Capture the cell that displays the provided text and extract its [X, Y] central coordinate. 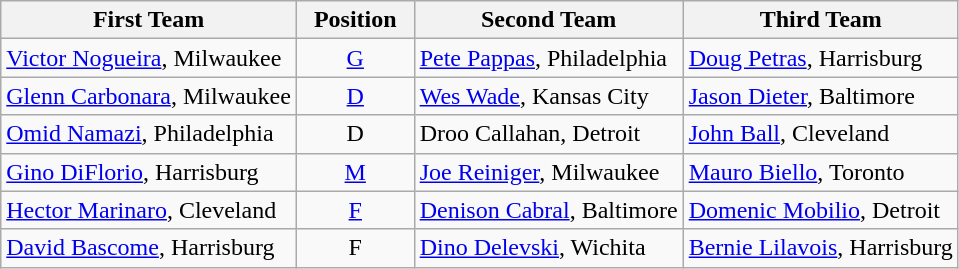
Domenic Mobilio, Detroit [820, 210]
Pete Pappas, Philadelphia [548, 58]
Mauro Biello, Toronto [820, 172]
David Bascome, Harrisburg [149, 248]
Hector Marinaro, Cleveland [149, 210]
Jason Dieter, Baltimore [820, 96]
Dino Delevski, Wichita [548, 248]
Position [355, 20]
Denison Cabral, Baltimore [548, 210]
Victor Nogueira, Milwaukee [149, 58]
John Ball, Cleveland [820, 134]
Gino DiFlorio, Harrisburg [149, 172]
M [355, 172]
Wes Wade, Kansas City [548, 96]
G [355, 58]
Joe Reiniger, Milwaukee [548, 172]
Glenn Carbonara, Milwaukee [149, 96]
Doug Petras, Harrisburg [820, 58]
Omid Namazi, Philadelphia [149, 134]
Droo Callahan, Detroit [548, 134]
Third Team [820, 20]
Second Team [548, 20]
First Team [149, 20]
Bernie Lilavois, Harrisburg [820, 248]
